Identify which cell holds the provided text, then report its [X, Y] central coordinate. 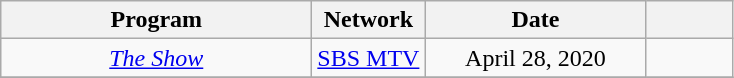
Program [156, 20]
Network [368, 20]
April 28, 2020 [536, 58]
The Show [156, 58]
SBS MTV [368, 58]
Date [536, 20]
